Find where the given text appears and provide that cell's center as (x, y) coordinate. 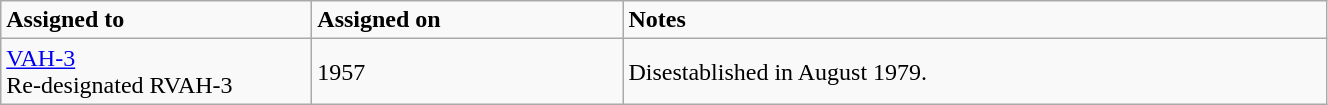
Assigned to (156, 20)
Notes (975, 20)
Disestablished in August 1979. (975, 72)
VAH-3Re-designated RVAH-3 (156, 72)
1957 (468, 72)
Assigned on (468, 20)
